Determine the (X, Y) coordinate at the center of the cell enclosing the given text.  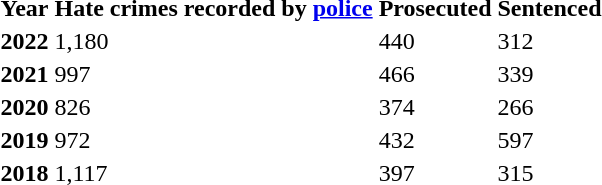
432 (435, 140)
972 (214, 140)
1,180 (214, 41)
826 (214, 107)
466 (435, 74)
997 (214, 74)
374 (435, 107)
440 (435, 41)
